Determine the (X, Y) coordinate at the center of the cell enclosing the given text.  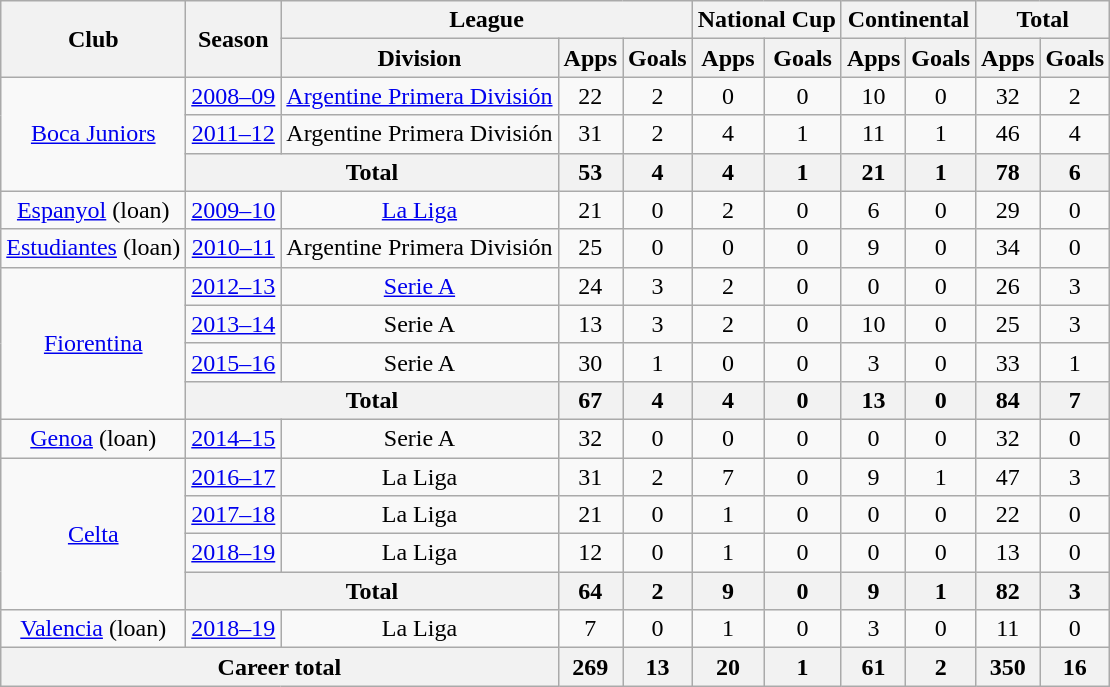
78 (1008, 172)
Fiorentina (94, 343)
Season (234, 39)
2008–09 (234, 96)
84 (1008, 400)
29 (1008, 210)
2012–13 (234, 286)
Genoa (loan) (94, 438)
2014–15 (234, 438)
67 (590, 400)
Espanyol (loan) (94, 210)
26 (1008, 286)
53 (590, 172)
League (486, 20)
Career total (280, 667)
16 (1075, 667)
2010–11 (234, 248)
269 (590, 667)
Division (420, 58)
National Cup (766, 20)
12 (590, 553)
2015–16 (234, 362)
350 (1008, 667)
47 (1008, 477)
2009–10 (234, 210)
Celta (94, 534)
Boca Juniors (94, 134)
46 (1008, 134)
61 (873, 667)
2017–18 (234, 515)
Valencia (loan) (94, 629)
34 (1008, 248)
Estudiantes (loan) (94, 248)
2013–14 (234, 324)
Club (94, 39)
64 (590, 591)
33 (1008, 362)
2016–17 (234, 477)
2011–12 (234, 134)
24 (590, 286)
Continental (908, 20)
20 (728, 667)
82 (1008, 591)
30 (590, 362)
